Determine the [x, y] coordinate at the center of the cell enclosing the given text.  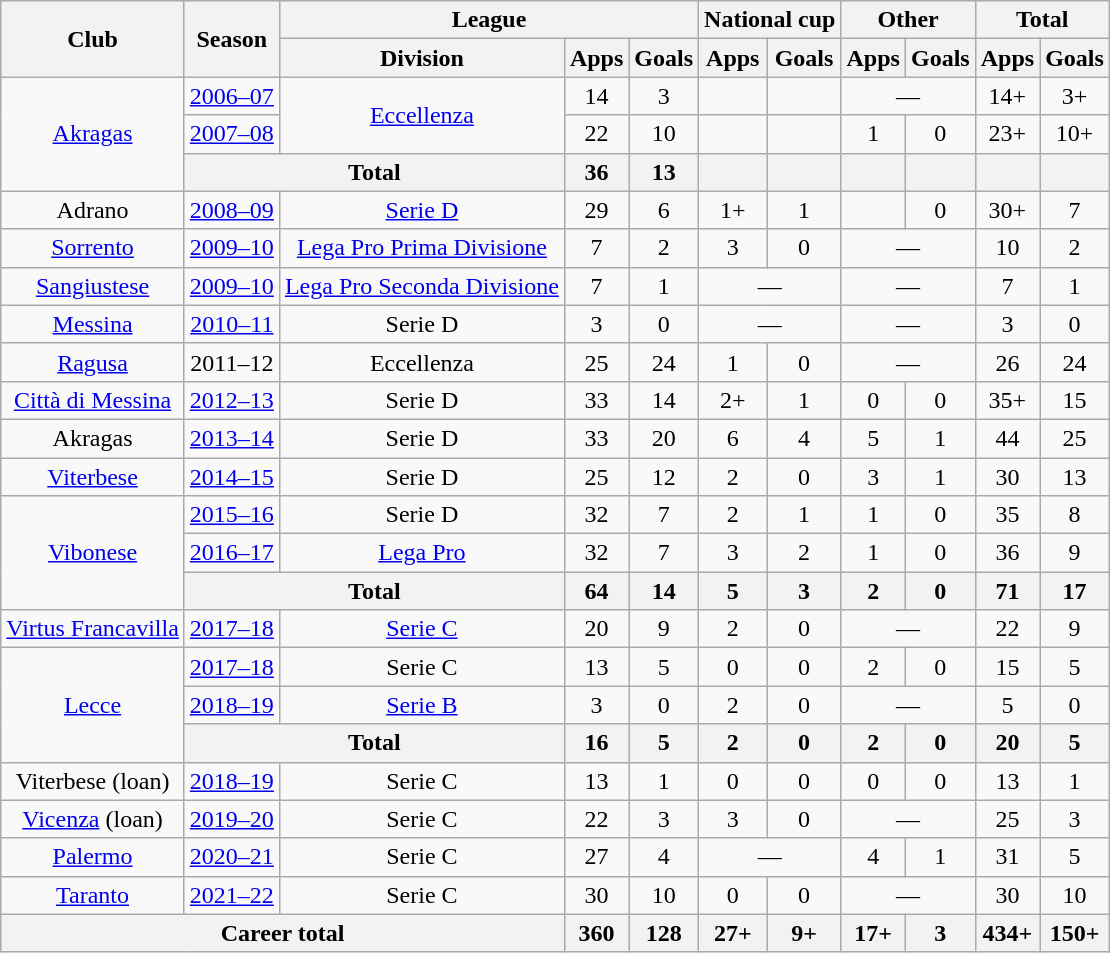
2008–09 [232, 210]
2011–12 [232, 362]
Viterbese [93, 477]
8 [1075, 515]
31 [1007, 857]
Taranto [93, 895]
2006–07 [232, 96]
Vicenza (loan) [93, 819]
Lega Pro [422, 553]
2019–20 [232, 819]
2016–17 [232, 553]
National cup [770, 20]
2015–16 [232, 515]
Career total [283, 933]
League [488, 20]
35 [1007, 515]
Sangiustese [93, 286]
Adrano [93, 210]
2013–14 [232, 438]
23+ [1007, 134]
Division [422, 58]
27+ [733, 933]
2010–11 [232, 324]
434+ [1007, 933]
2014–15 [232, 477]
17 [1075, 591]
Ragusa [93, 362]
Sorrento [93, 248]
Season [232, 39]
12 [664, 477]
360 [596, 933]
2+ [733, 400]
2012–13 [232, 400]
Palermo [93, 857]
Vibonese [93, 553]
71 [1007, 591]
150+ [1075, 933]
1+ [733, 210]
44 [1007, 438]
35+ [1007, 400]
Lecce [93, 705]
Other [908, 20]
3+ [1075, 96]
2007–08 [232, 134]
16 [596, 743]
Messina [93, 324]
26 [1007, 362]
Città di Messina [93, 400]
29 [596, 210]
14+ [1007, 96]
Lega Pro Seconda Divisione [422, 286]
2021–22 [232, 895]
64 [596, 591]
9+ [804, 933]
10+ [1075, 134]
17+ [873, 933]
2020–21 [232, 857]
Viterbese (loan) [93, 781]
Club [93, 39]
Lega Pro Prima Divisione [422, 248]
Virtus Francavilla [93, 629]
27 [596, 857]
30+ [1007, 210]
Serie B [422, 705]
128 [664, 933]
